Return [x, y] of the center of cell containing provided text 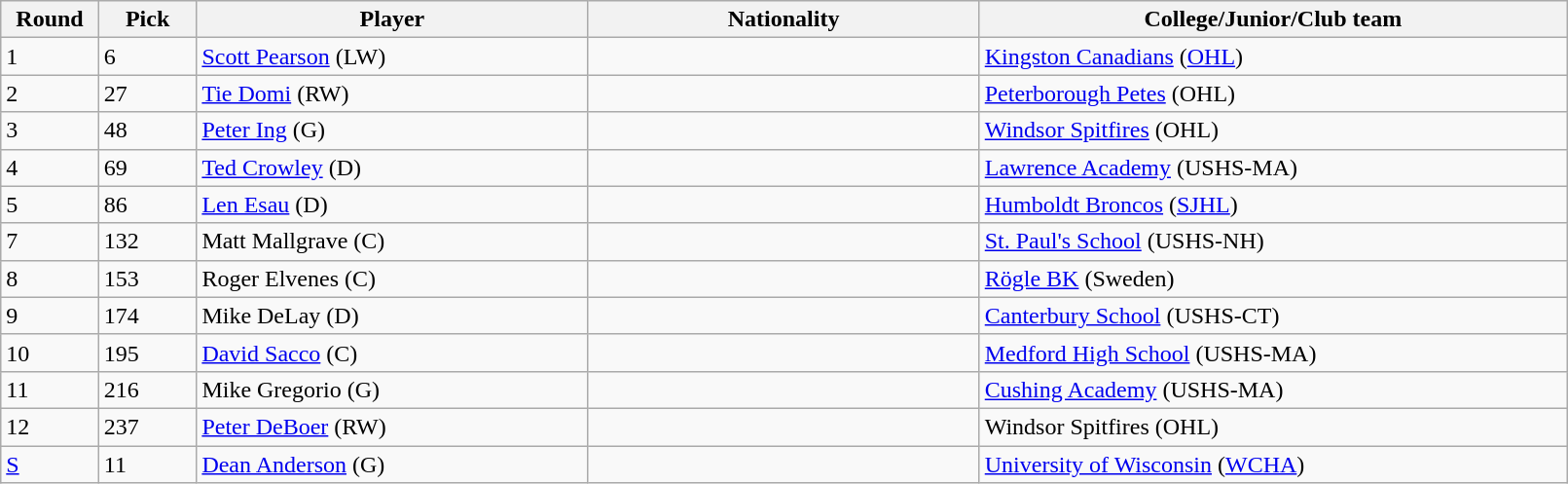
Peter Ing (G) [392, 130]
48 [148, 130]
Pick [148, 19]
Mike DeLay (D) [392, 316]
Canterbury School (USHS-CT) [1273, 316]
153 [148, 279]
4 [51, 168]
David Sacco (C) [392, 353]
St. Paul's School (USHS-NH) [1273, 242]
1 [51, 56]
Scott Pearson (LW) [392, 56]
Cushing Academy (USHS-MA) [1273, 390]
27 [148, 93]
Peter DeBoer (RW) [392, 427]
Mike Gregorio (G) [392, 390]
237 [148, 427]
Kingston Canadians (OHL) [1273, 56]
Len Esau (D) [392, 205]
Humboldt Broncos (SJHL) [1273, 205]
Player [392, 19]
9 [51, 316]
12 [51, 427]
Roger Elvenes (C) [392, 279]
Rögle BK (Sweden) [1273, 279]
College/Junior/Club team [1273, 19]
10 [51, 353]
132 [148, 242]
2 [51, 93]
Round [51, 19]
Tie Domi (RW) [392, 93]
Peterborough Petes (OHL) [1273, 93]
7 [51, 242]
6 [148, 56]
69 [148, 168]
Ted Crowley (D) [392, 168]
University of Wisconsin (WCHA) [1273, 465]
174 [148, 316]
Dean Anderson (G) [392, 465]
Nationality [784, 19]
3 [51, 130]
5 [51, 205]
S [51, 465]
216 [148, 390]
Lawrence Academy (USHS-MA) [1273, 168]
Matt Mallgrave (C) [392, 242]
8 [51, 279]
195 [148, 353]
86 [148, 205]
Medford High School (USHS-MA) [1273, 353]
